Find where the given text appears and provide that cell's center as [X, Y] coordinate. 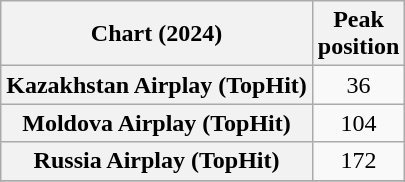
104 [358, 123]
Russia Airplay (TopHit) [157, 161]
Peakposition [358, 34]
Chart (2024) [157, 34]
36 [358, 85]
172 [358, 161]
Kazakhstan Airplay (TopHit) [157, 85]
Moldova Airplay (TopHit) [157, 123]
